For the text-containing cell, return its midpoint in [X, Y] coordinate format. 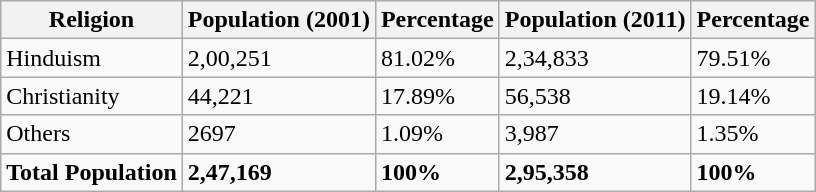
2,34,833 [595, 58]
Population (2011) [595, 20]
2,00,251 [278, 58]
Population (2001) [278, 20]
2,47,169 [278, 172]
3,987 [595, 134]
17.89% [437, 96]
Religion [92, 20]
19.14% [753, 96]
Hinduism [92, 58]
Others [92, 134]
1.09% [437, 134]
2697 [278, 134]
2,95,358 [595, 172]
1.35% [753, 134]
56,538 [595, 96]
Christianity [92, 96]
81.02% [437, 58]
79.51% [753, 58]
44,221 [278, 96]
Total Population [92, 172]
